Determine the (x, y) coordinate at the center of the cell enclosing the given text.  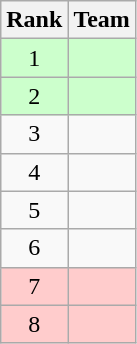
7 (34, 286)
8 (34, 324)
Rank (34, 20)
1 (34, 58)
Team (102, 20)
2 (34, 96)
5 (34, 210)
6 (34, 248)
4 (34, 172)
3 (34, 134)
